Capture the cell that displays the provided text and extract its [x, y] central coordinate. 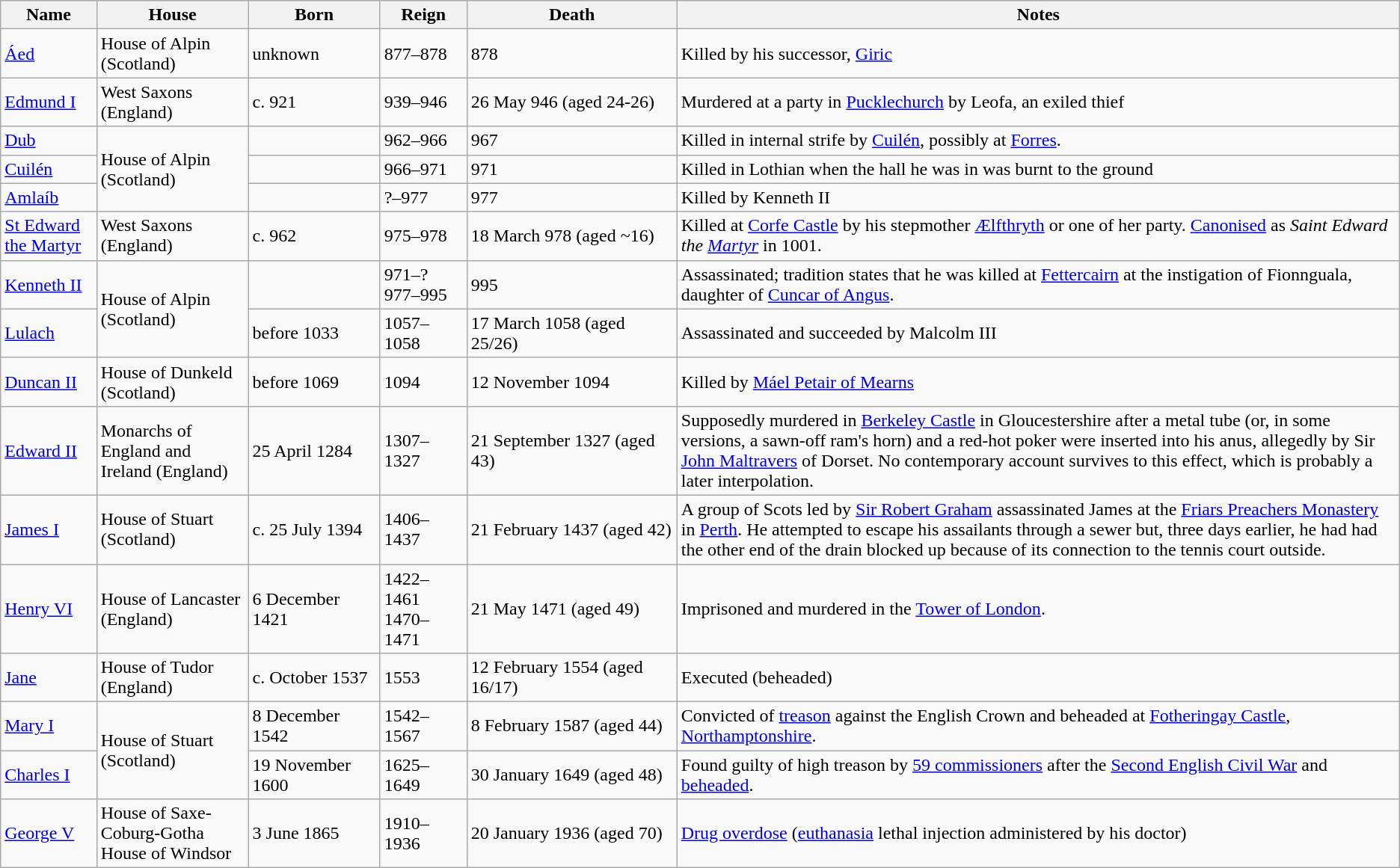
House of Saxe-Coburg-GothaHouse of Windsor [172, 834]
8 December 1542 [314, 727]
Killed by Máel Petair of Mearns [1038, 381]
Convicted of treason against the English Crown and beheaded at Fotheringay Castle, Northamptonshire. [1038, 727]
James I [49, 529]
St Edward the Martyr [49, 236]
Edward II [49, 450]
c. 962 [314, 236]
House of Lancaster (England) [172, 609]
Reign [423, 15]
Cuilén [49, 169]
Edmund I [49, 102]
Killed at Corfe Castle by his stepmother Ælfthryth or one of her party. Canonised as Saint Edward the Martyr in 1001. [1038, 236]
Henry VI [49, 609]
18 March 978 (aged ~16) [571, 236]
Killed in Lothian when the hall he was in was burnt to the ground [1038, 169]
877–878 [423, 54]
1406–1437 [423, 529]
12 November 1094 [571, 381]
?–977 [423, 197]
17 March 1058 (aged 25/26) [571, 333]
House of Tudor (England) [172, 677]
30 January 1649 (aged 48) [571, 775]
before 1069 [314, 381]
Dub [49, 141]
971 [571, 169]
1094 [423, 381]
Lulach [49, 333]
c. 921 [314, 102]
1542–1567 [423, 727]
Name [49, 15]
Duncan II [49, 381]
Killed by Kenneth II [1038, 197]
before 1033 [314, 333]
25 April 1284 [314, 450]
c. 25 July 1394 [314, 529]
971–?977–995 [423, 284]
Assassinated and succeeded by Malcolm III [1038, 333]
Monarchs of England and Ireland (England) [172, 450]
19 November 1600 [314, 775]
House [172, 15]
unknown [314, 54]
21 May 1471 (aged 49) [571, 609]
Imprisoned and murdered in the Tower of London. [1038, 609]
Drug overdose (euthanasia lethal injection administered by his doctor) [1038, 834]
c. October 1537 [314, 677]
Mary I [49, 727]
1307–1327 [423, 450]
1625–1649 [423, 775]
967 [571, 141]
12 February 1554 (aged 16/17) [571, 677]
939–946 [423, 102]
995 [571, 284]
Murdered at a party in Pucklechurch by Leofa, an exiled thief [1038, 102]
Killed in internal strife by Cuilén, possibly at Forres. [1038, 141]
966–971 [423, 169]
21 February 1437 (aged 42) [571, 529]
8 February 1587 (aged 44) [571, 727]
Born [314, 15]
George V [49, 834]
Áed [49, 54]
Executed (beheaded) [1038, 677]
1910–1936 [423, 834]
977 [571, 197]
Found guilty of high treason by 59 commissioners after the Second English Civil War and beheaded. [1038, 775]
Assassinated; tradition states that he was killed at Fettercairn at the instigation of Fionnguala, daughter of Cuncar of Angus. [1038, 284]
Killed by his successor, Giric [1038, 54]
21 September 1327 (aged 43) [571, 450]
878 [571, 54]
26 May 946 (aged 24-26) [571, 102]
1057–1058 [423, 333]
Amlaíb [49, 197]
Notes [1038, 15]
975–978 [423, 236]
Death [571, 15]
20 January 1936 (aged 70) [571, 834]
6 December 1421 [314, 609]
1553 [423, 677]
Jane [49, 677]
962–966 [423, 141]
House of Dunkeld (Scotland) [172, 381]
3 June 1865 [314, 834]
Kenneth II [49, 284]
Charles I [49, 775]
1422–14611470–1471 [423, 609]
